Return (x, y) of the center of cell containing provided text 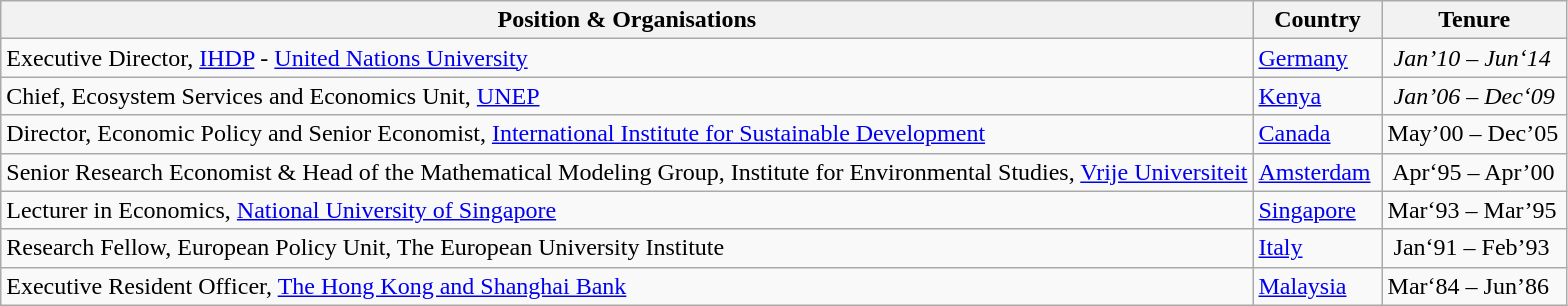
Canada (1318, 134)
Lecturer in Economics, National University of Singapore (627, 210)
Jan’10 – Jun‘14 (1474, 58)
Mar‘93 – Mar’95 (1474, 210)
Apr‘95 – Apr’00 (1474, 172)
Jan‘91 – Feb’93 (1474, 248)
Mar‘84 – Jun’86 (1474, 286)
Executive Resident Officer, The Hong Kong and Shanghai Bank (627, 286)
Kenya (1318, 96)
Research Fellow, European Policy Unit, The European University Institute (627, 248)
Jan’06 – Dec‘09 (1474, 96)
Amsterdam (1318, 172)
May’00 – Dec’05 (1474, 134)
Italy (1318, 248)
Singapore (1318, 210)
Country (1318, 20)
Germany (1318, 58)
Senior Research Economist & Head of the Mathematical Modeling Group, Institute for Environmental Studies, Vrije Universiteit (627, 172)
Position & Organisations (627, 20)
Chief, Ecosystem Services and Economics Unit, UNEP (627, 96)
Malaysia (1318, 286)
Tenure (1474, 20)
Director, Economic Policy and Senior Economist, International Institute for Sustainable Development (627, 134)
Executive Director, IHDP - United Nations University (627, 58)
